For the text-containing cell, return its midpoint in (x, y) coordinate format. 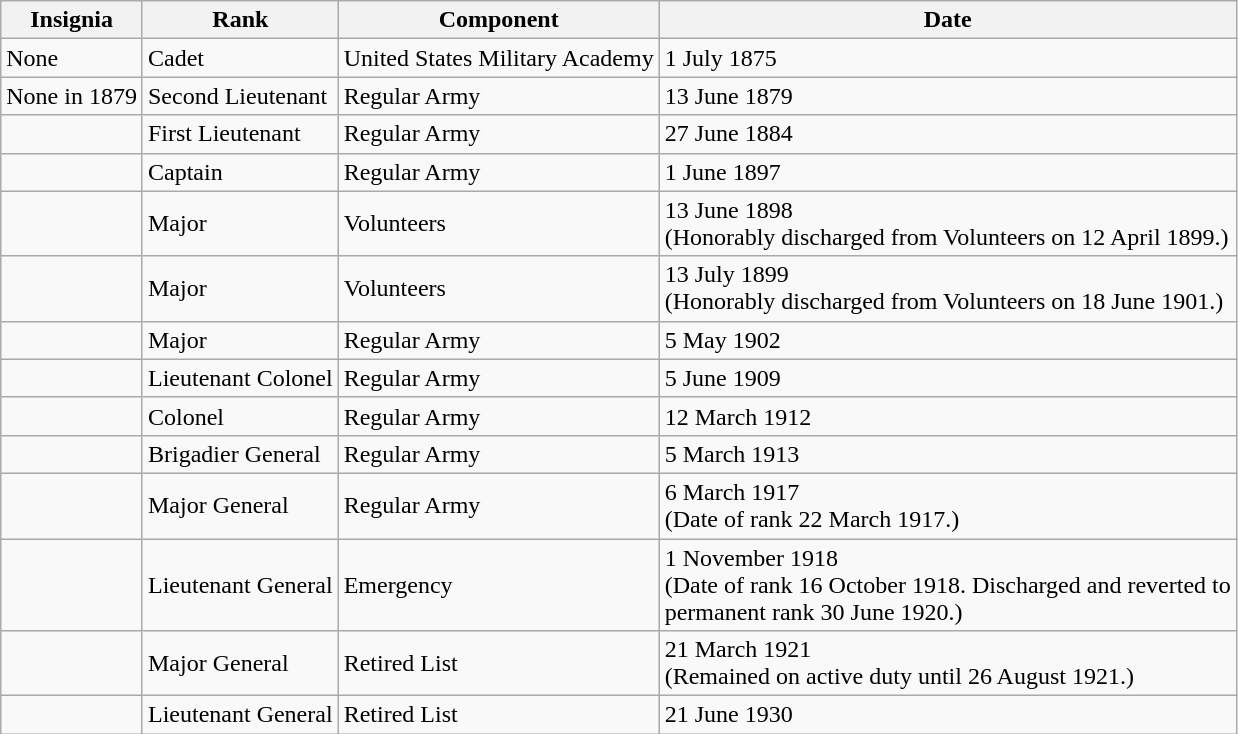
1 November 1918(Date of rank 16 October 1918. Discharged and reverted to permanent rank 30 June 1920.) (948, 584)
13 June 1898(Honorably discharged from Volunteers on 12 April 1899.) (948, 224)
Colonel (240, 416)
Insignia (72, 20)
Lieutenant Colonel (240, 378)
21 June 1930 (948, 715)
5 March 1913 (948, 454)
Brigadier General (240, 454)
12 March 1912 (948, 416)
1 June 1897 (948, 172)
Cadet (240, 58)
6 March 1917 (Date of rank 22 March 1917.) (948, 506)
21 March 1921 (Remained on active duty until 26 August 1921.) (948, 664)
13 July 1899(Honorably discharged from Volunteers on 18 June 1901.) (948, 288)
Captain (240, 172)
13 June 1879 (948, 96)
First Lieutenant (240, 134)
5 June 1909 (948, 378)
Date (948, 20)
United States Military Academy (498, 58)
5 May 1902 (948, 340)
None in 1879 (72, 96)
1 July 1875 (948, 58)
27 June 1884 (948, 134)
Second Lieutenant (240, 96)
Component (498, 20)
None (72, 58)
Emergency (498, 584)
Rank (240, 20)
